Detect which cell encompasses the target text, then output its (X, Y) center coordinate. 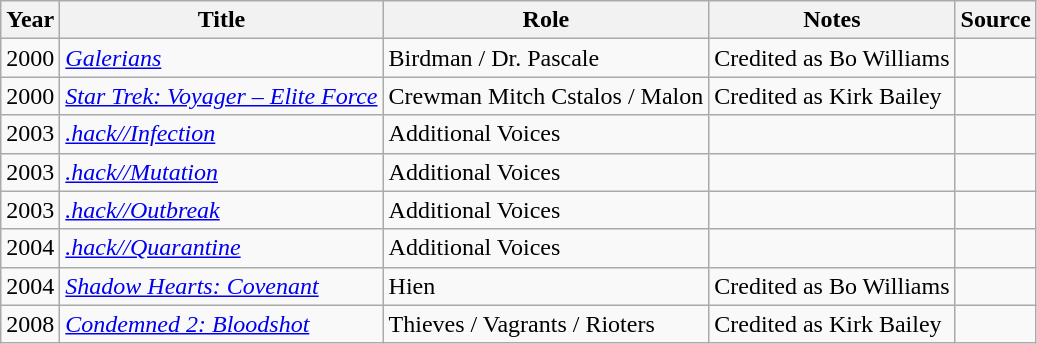
Source (996, 20)
.hack//Outbreak (222, 210)
Star Trek: Voyager – Elite Force (222, 96)
Shadow Hearts: Covenant (222, 286)
Thieves / Vagrants / Rioters (546, 324)
2008 (30, 324)
Birdman / Dr. Pascale (546, 58)
Notes (832, 20)
Hien (546, 286)
.hack//Mutation (222, 172)
.hack//Infection (222, 134)
Title (222, 20)
Galerians (222, 58)
.hack//Quarantine (222, 248)
Crewman Mitch Cstalos / Malon (546, 96)
Role (546, 20)
Condemned 2: Bloodshot (222, 324)
Year (30, 20)
